Return (x, y) of the center of cell containing provided text 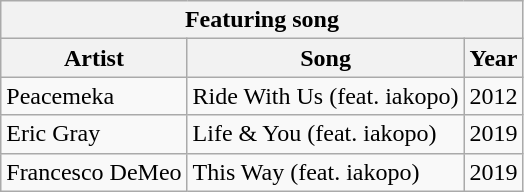
Ride With Us (feat. iakopo) (326, 96)
2012 (494, 96)
Peacemeka (94, 96)
Eric Gray (94, 134)
Year (494, 58)
Life & You (feat. iakopo) (326, 134)
Artist (94, 58)
This Way (feat. iakopo) (326, 172)
Song (326, 58)
Francesco DeMeo (94, 172)
Featuring song (262, 20)
